Return the (X, Y) coordinate for the center point of the cell that contains the specified text.  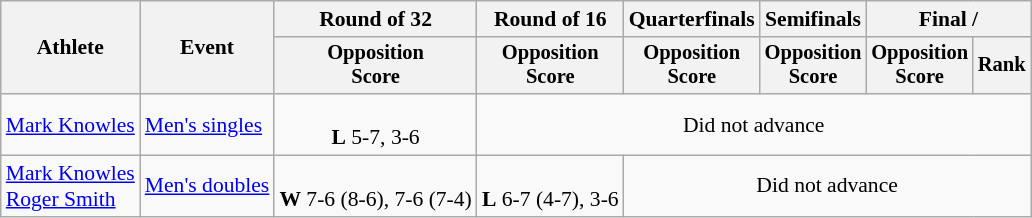
Final / (948, 19)
Athlete (70, 48)
Mark Knowles (70, 124)
Rank (1002, 66)
Round of 32 (376, 19)
W 7-6 (8-6), 7-6 (7-4) (376, 186)
Event (208, 48)
Quarterfinals (692, 19)
Mark KnowlesRoger Smith (70, 186)
L 5-7, 3-6 (376, 124)
Men's singles (208, 124)
Round of 16 (550, 19)
Men's doubles (208, 186)
L 6-7 (4-7), 3-6 (550, 186)
Semifinals (814, 19)
